Determine the [X, Y] coordinate at the center of the cell enclosing the given text.  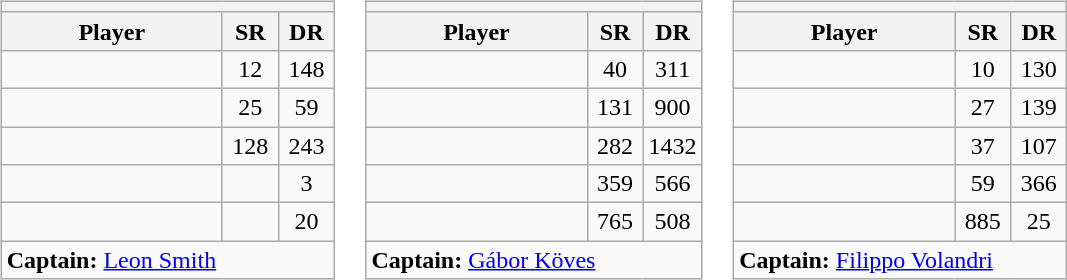
10 [983, 69]
765 [615, 222]
130 [1039, 69]
359 [615, 184]
3 [306, 184]
566 [672, 184]
508 [672, 222]
27 [983, 107]
243 [306, 145]
Captain: Leon Smith [168, 260]
Captain: Gábor Köves [534, 260]
40 [615, 69]
282 [615, 145]
885 [983, 222]
Captain: Filippo Volandri [900, 260]
139 [1039, 107]
311 [672, 69]
900 [672, 107]
131 [615, 107]
12 [250, 69]
148 [306, 69]
20 [306, 222]
1432 [672, 145]
128 [250, 145]
37 [983, 145]
107 [1039, 145]
366 [1039, 184]
